Identify which cell holds the provided text, then report its (x, y) central coordinate. 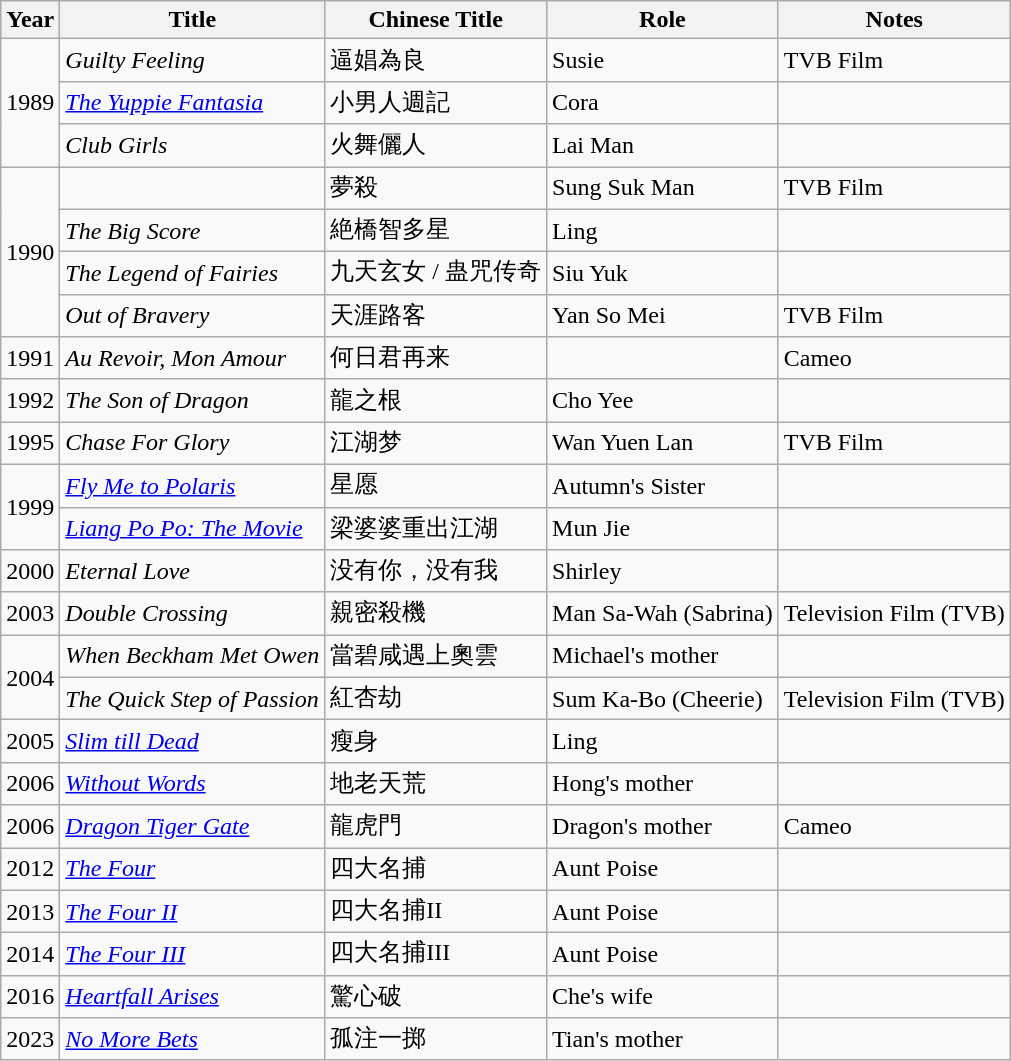
The Four II (192, 912)
逼娼為良 (436, 60)
親密殺機 (436, 614)
Without Words (192, 784)
Notes (894, 20)
Tian's mother (663, 1040)
The Big Score (192, 230)
2005 (30, 742)
When Beckham Met Owen (192, 656)
2000 (30, 572)
Sum Ka-Bo (Cheerie) (663, 698)
1995 (30, 444)
Chinese Title (436, 20)
Man Sa-Wah (Sabrina) (663, 614)
Liang Po Po: The Movie (192, 528)
2003 (30, 614)
Siu Yuk (663, 274)
Au Revoir, Mon Amour (192, 358)
江湖梦 (436, 444)
Fly Me to Polaris (192, 486)
星愿 (436, 486)
絶橋智多星 (436, 230)
The Four (192, 870)
九天玄女 / 蛊咒传奇 (436, 274)
梁婆婆重出江湖 (436, 528)
Che's wife (663, 996)
驚心破 (436, 996)
1990 (30, 251)
四大名捕II (436, 912)
何日君再来 (436, 358)
Heartfall Arises (192, 996)
Cho Yee (663, 400)
Cora (663, 102)
Shirley (663, 572)
當碧咸遇上奧雲 (436, 656)
2023 (30, 1040)
Guilty Feeling (192, 60)
Dragon's mother (663, 826)
No More Bets (192, 1040)
Michael's mother (663, 656)
紅杏劫 (436, 698)
孤注一掷 (436, 1040)
地老天荒 (436, 784)
瘦身 (436, 742)
Hong's mother (663, 784)
四大名捕III (436, 954)
天涯路客 (436, 316)
The Four III (192, 954)
The Yuppie Fantasia (192, 102)
Sung Suk Man (663, 188)
The Son of Dragon (192, 400)
Year (30, 20)
Susie (663, 60)
2012 (30, 870)
Title (192, 20)
2016 (30, 996)
2014 (30, 954)
Role (663, 20)
2004 (30, 678)
1992 (30, 400)
Mun Jie (663, 528)
夢殺 (436, 188)
没有你，没有我 (436, 572)
Eternal Love (192, 572)
Chase For Glory (192, 444)
2013 (30, 912)
1991 (30, 358)
Club Girls (192, 146)
Slim till Dead (192, 742)
The Legend of Fairies (192, 274)
小男人週記 (436, 102)
Wan Yuen Lan (663, 444)
Autumn's Sister (663, 486)
Yan So Mei (663, 316)
1999 (30, 506)
龍虎門 (436, 826)
火舞儷人 (436, 146)
Lai Man (663, 146)
1989 (30, 103)
四大名捕 (436, 870)
The Quick Step of Passion (192, 698)
Dragon Tiger Gate (192, 826)
龍之根 (436, 400)
Out of Bravery (192, 316)
Double Crossing (192, 614)
